Extract the [X, Y] coordinate from the center of the cell holding the provided text.  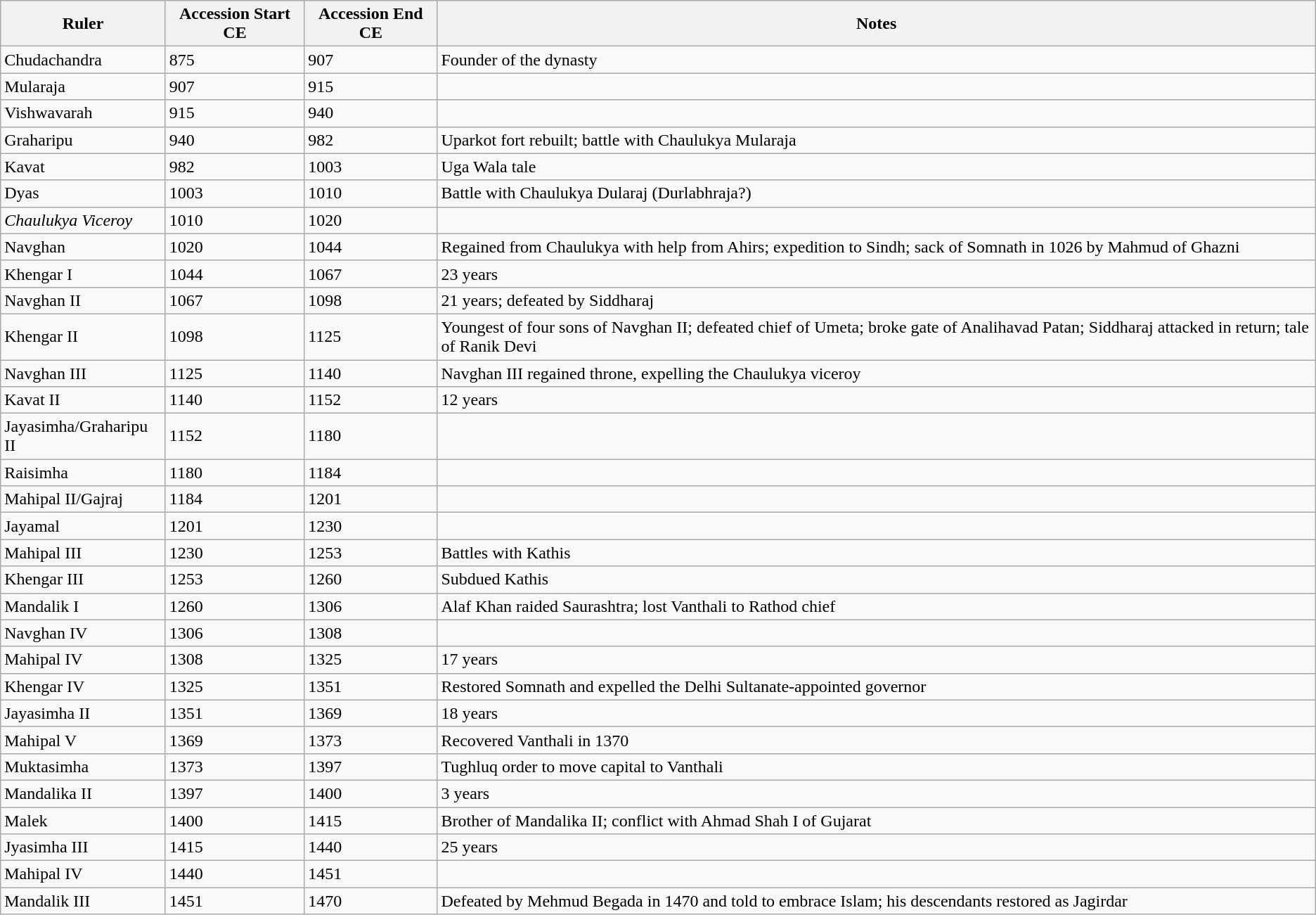
23 years [876, 274]
Mahipal II/Gajraj [83, 499]
Navghan III [83, 373]
Navghan IV [83, 633]
Notes [876, 24]
Tughluq order to move capital to Vanthali [876, 767]
Kavat II [83, 400]
Khengar I [83, 274]
Alaf Khan raided Saurashtra; lost Vanthali to Rathod chief [876, 606]
Jayasimha II [83, 713]
3 years [876, 793]
Uga Wala tale [876, 167]
17 years [876, 660]
Regained from Chaulukya with help from Ahirs; expedition to Sindh; sack of Somnath in 1026 by Mahmud of Ghazni [876, 247]
Brother of Mandalika II; conflict with Ahmad Shah I of Gujarat [876, 821]
21 years; defeated by Siddharaj [876, 300]
Restored Somnath and expelled the Delhi Sultanate-appointed governor [876, 686]
25 years [876, 847]
Battle with Chaulukya Dularaj (Durlabhraja?) [876, 193]
1470 [371, 901]
Raisimha [83, 473]
Mahipal V [83, 740]
Graharipu [83, 140]
Khengar IV [83, 686]
Khengar II [83, 336]
Youngest of four sons of Navghan II; defeated chief of Umeta; broke gate of Analihavad Patan; Siddharaj attacked in return; tale of Ranik Devi [876, 336]
Jayasimha/Graharipu II [83, 436]
Mandalik III [83, 901]
875 [235, 60]
18 years [876, 713]
Muktasimha [83, 767]
Uparkot fort rebuilt; battle with Chaulukya Mularaja [876, 140]
Vishwavarah [83, 113]
Jayamal [83, 526]
Navghan II [83, 300]
Accession End CE [371, 24]
Chaulukya Viceroy [83, 220]
Ruler [83, 24]
Recovered Vanthali in 1370 [876, 740]
Subdued Kathis [876, 580]
Accession Start CE [235, 24]
Defeated by Mehmud Begada in 1470 and told to embrace Islam; his descendants restored as Jagirdar [876, 901]
Khengar III [83, 580]
Navghan III regained throne, expelling the Chaulukya viceroy [876, 373]
Chudachandra [83, 60]
Navghan [83, 247]
Mahipal III [83, 553]
Jyasimha III [83, 847]
Battles with Kathis [876, 553]
Founder of the dynasty [876, 60]
Kavat [83, 167]
Mularaja [83, 87]
Dyas [83, 193]
Mandalik I [83, 606]
Mandalika II [83, 793]
Malek [83, 821]
12 years [876, 400]
